Capture the cell that displays the provided text and extract its [x, y] central coordinate. 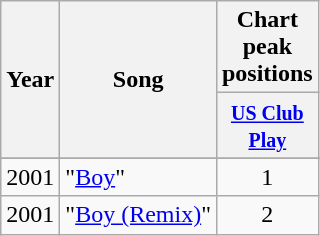
Chart peak positions [267, 47]
"Boy" [138, 177]
"Boy (Remix)" [138, 215]
Song [138, 80]
Year [30, 80]
1 [267, 177]
2 [267, 215]
US Club Play [267, 126]
